Output the [X, Y] coordinate of the center of the cell containing the given text.  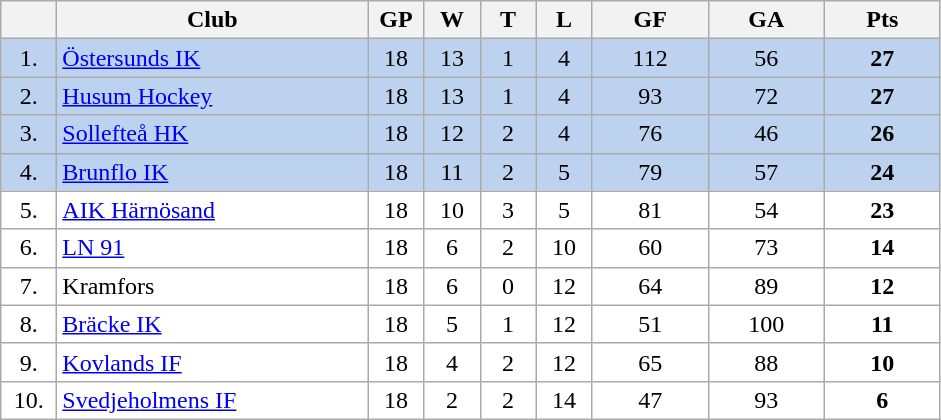
L [564, 20]
5. [29, 210]
Kramfors [212, 286]
GP [396, 20]
Husum Hockey [212, 96]
88 [766, 362]
8. [29, 324]
47 [650, 400]
Kovlands IF [212, 362]
T [508, 20]
6. [29, 248]
W [452, 20]
89 [766, 286]
GA [766, 20]
Sollefteå HK [212, 134]
112 [650, 58]
Pts [882, 20]
76 [650, 134]
72 [766, 96]
1. [29, 58]
Bräcke IK [212, 324]
4. [29, 172]
AIK Härnösand [212, 210]
3. [29, 134]
24 [882, 172]
23 [882, 210]
51 [650, 324]
3 [508, 210]
64 [650, 286]
57 [766, 172]
60 [650, 248]
81 [650, 210]
Svedjeholmens IF [212, 400]
7. [29, 286]
Brunflo IK [212, 172]
46 [766, 134]
9. [29, 362]
2. [29, 96]
GF [650, 20]
56 [766, 58]
10. [29, 400]
65 [650, 362]
73 [766, 248]
Club [212, 20]
26 [882, 134]
100 [766, 324]
54 [766, 210]
79 [650, 172]
0 [508, 286]
LN 91 [212, 248]
Östersunds IK [212, 58]
